Scan for the cell matching the given text and deliver its [x, y] coordinate at center. 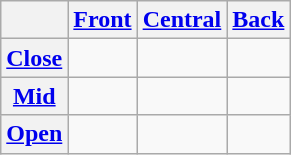
Central [182, 20]
Mid [34, 96]
Open [34, 134]
Front [102, 20]
Close [34, 58]
Back [258, 20]
